Extract the [X, Y] coordinate from the center of the cell holding the provided text.  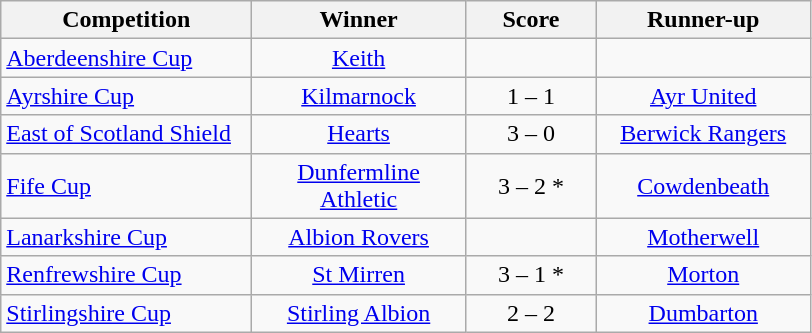
Stirling Albion [359, 313]
Kilmarnock [359, 96]
3 – 0 [530, 134]
Renfrewshire Cup [126, 275]
Competition [126, 20]
Cowdenbeath [703, 186]
3 – 2 * [530, 186]
1 – 1 [530, 96]
Morton [703, 275]
East of Scotland Shield [126, 134]
Score [530, 20]
3 – 1 * [530, 275]
Aberdeenshire Cup [126, 58]
Stirlingshire Cup [126, 313]
Fife Cup [126, 186]
Lanarkshire Cup [126, 237]
Albion Rovers [359, 237]
Dumbarton [703, 313]
Ayrshire Cup [126, 96]
Dunfermline Athletic [359, 186]
Keith [359, 58]
Berwick Rangers [703, 134]
Hearts [359, 134]
Winner [359, 20]
St Mirren [359, 275]
2 – 2 [530, 313]
Runner-up [703, 20]
Motherwell [703, 237]
Ayr United [703, 96]
